Capture the cell that displays the provided text and extract its [x, y] central coordinate. 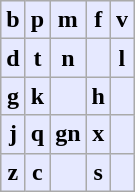
c [37, 172]
d [13, 58]
n [68, 58]
j [13, 134]
b [13, 20]
gn [68, 134]
h [98, 96]
t [37, 58]
k [37, 96]
f [98, 20]
x [98, 134]
z [13, 172]
g [13, 96]
m [68, 20]
p [37, 20]
s [98, 172]
l [122, 58]
q [37, 134]
v [122, 20]
